Return (X, Y) of the center of cell containing provided text 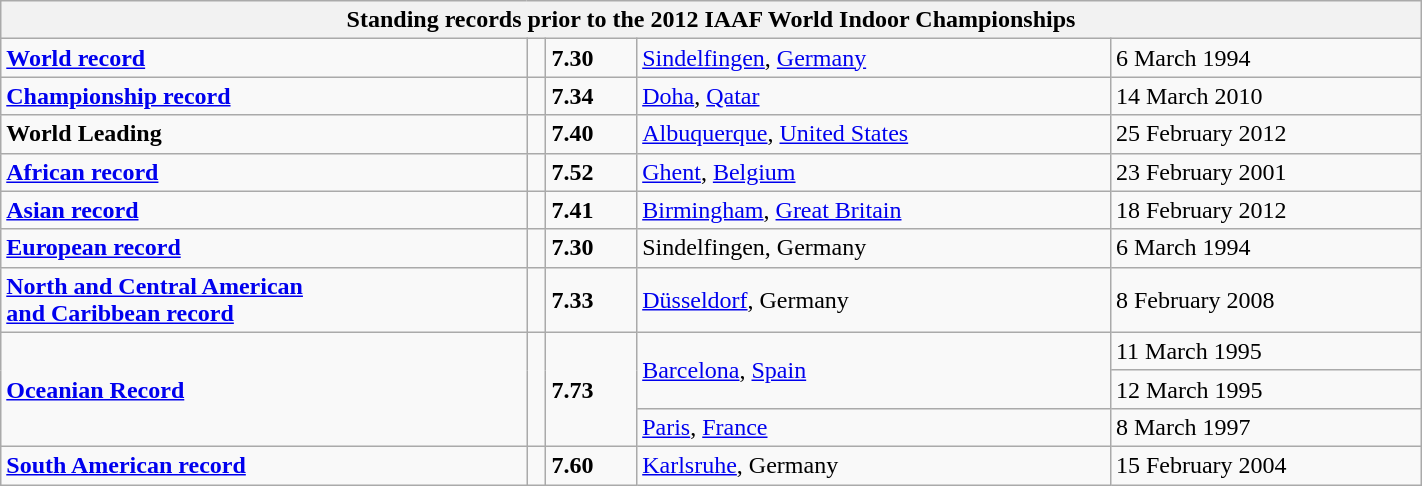
Paris, France (874, 427)
Oceanian Record (264, 389)
Barcelona, Spain (874, 370)
7.40 (592, 134)
12 March 1995 (1266, 389)
7.52 (592, 172)
7.33 (592, 300)
South American record (264, 465)
23 February 2001 (1266, 172)
7.34 (592, 96)
Albuquerque, United States (874, 134)
Championship record (264, 96)
8 February 2008 (1266, 300)
African record (264, 172)
8 March 1997 (1266, 427)
Düsseldorf, Germany (874, 300)
18 February 2012 (1266, 210)
11 March 1995 (1266, 351)
Asian record (264, 210)
Birmingham, Great Britain (874, 210)
World record (264, 58)
Standing records prior to the 2012 IAAF World Indoor Championships (711, 20)
North and Central American and Caribbean record (264, 300)
World Leading (264, 134)
Doha, Qatar (874, 96)
7.41 (592, 210)
7.60 (592, 465)
Karlsruhe, Germany (874, 465)
14 March 2010 (1266, 96)
15 February 2004 (1266, 465)
25 February 2012 (1266, 134)
7.73 (592, 389)
Ghent, Belgium (874, 172)
European record (264, 248)
